Identify which cell holds the provided text, then report its [X, Y] central coordinate. 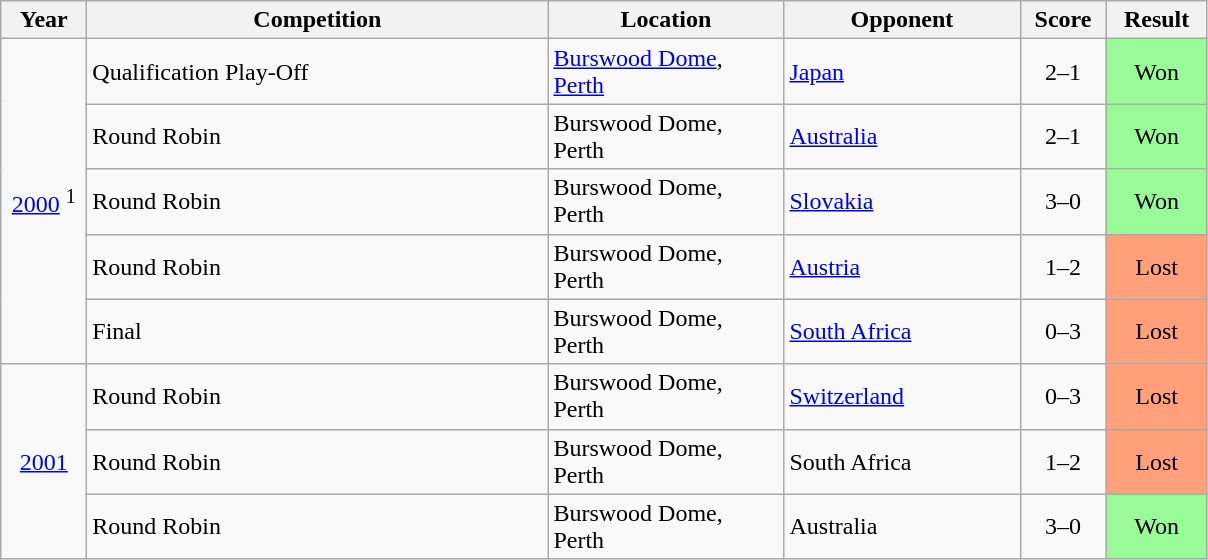
2001 [44, 462]
Result [1156, 20]
Year [44, 20]
2000 1 [44, 202]
Competition [318, 20]
Japan [902, 72]
Final [318, 332]
Opponent [902, 20]
Score [1063, 20]
Qualification Play-Off [318, 72]
Slovakia [902, 202]
Austria [902, 266]
Location [666, 20]
Switzerland [902, 396]
